For the text-containing cell, return its midpoint in (x, y) coordinate format. 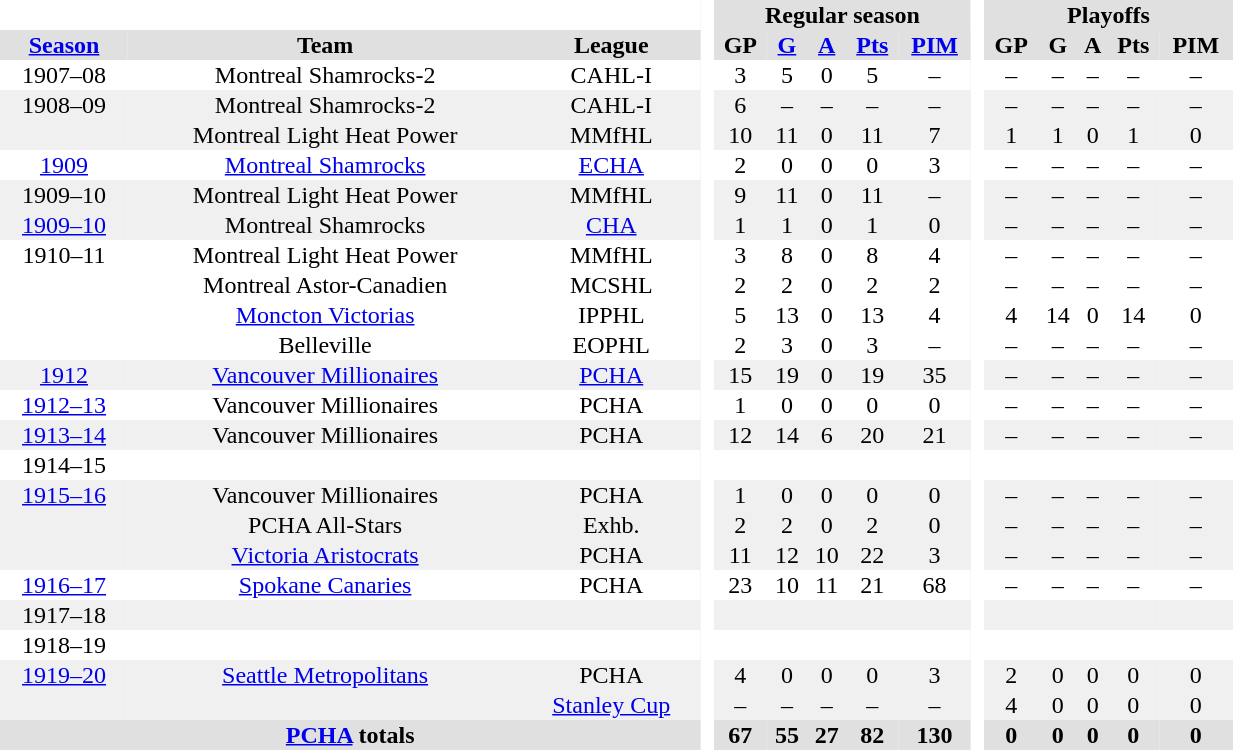
9 (740, 195)
23 (740, 585)
1913–14 (64, 435)
15 (740, 375)
1912–13 (64, 405)
Moncton Victorias (325, 315)
1912 (64, 375)
PCHA totals (350, 735)
7 (934, 135)
1917–18 (64, 615)
67 (740, 735)
1915–16 (64, 495)
1914–15 (64, 465)
1907–08 (64, 75)
1916–17 (64, 585)
ECHA (611, 165)
1918–19 (64, 645)
Belleville (325, 345)
55 (787, 735)
1908–09 (64, 105)
PCHA All-Stars (325, 525)
Team (325, 45)
Montreal Astor-Canadien (325, 285)
20 (873, 435)
1909 (64, 165)
Playoffs (1108, 15)
Seattle Metropolitans (325, 675)
35 (934, 375)
League (611, 45)
IPPHL (611, 315)
EOPHL (611, 345)
68 (934, 585)
Victoria Aristocrats (325, 555)
CHA (611, 225)
Exhb. (611, 525)
22 (873, 555)
Regular season (843, 15)
Spokane Canaries (325, 585)
1919–20 (64, 675)
Stanley Cup (611, 705)
MCSHL (611, 285)
1910–11 (64, 255)
130 (934, 735)
82 (873, 735)
Season (64, 45)
27 (827, 735)
